Pinpoint the cell where the given text exists, returning its [X, Y] midpoint coordinate. 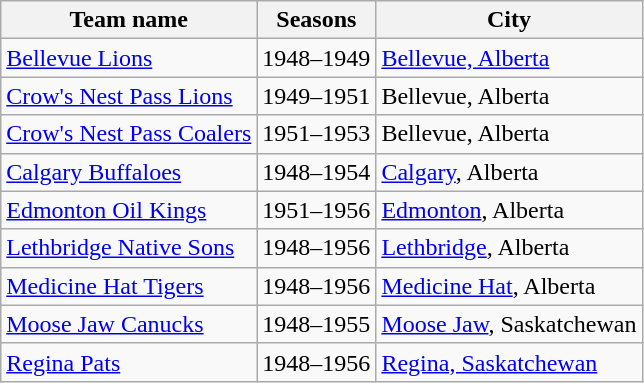
Crow's Nest Pass Coalers [129, 134]
Calgary, Alberta [509, 172]
Bellevue Lions [129, 58]
Moose Jaw Canucks [129, 324]
Regina Pats [129, 362]
1948–1949 [316, 58]
Edmonton, Alberta [509, 210]
1948–1955 [316, 324]
Edmonton Oil Kings [129, 210]
Crow's Nest Pass Lions [129, 96]
1951–1953 [316, 134]
1949–1951 [316, 96]
Regina, Saskatchewan [509, 362]
Team name [129, 20]
Moose Jaw, Saskatchewan [509, 324]
Calgary Buffaloes [129, 172]
Medicine Hat Tigers [129, 286]
1951–1956 [316, 210]
Seasons [316, 20]
City [509, 20]
1948–1954 [316, 172]
Medicine Hat, Alberta [509, 286]
Lethbridge Native Sons [129, 248]
Lethbridge, Alberta [509, 248]
